Return (x, y) of the center of cell containing provided text 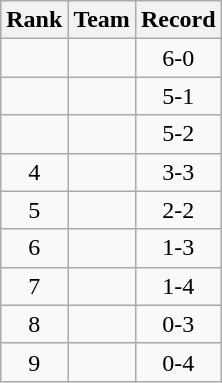
0-3 (178, 324)
6-0 (178, 58)
Team (102, 20)
8 (34, 324)
6 (34, 248)
1-4 (178, 286)
4 (34, 172)
3-3 (178, 172)
5-2 (178, 134)
0-4 (178, 362)
7 (34, 286)
5 (34, 210)
9 (34, 362)
1-3 (178, 248)
Record (178, 20)
Rank (34, 20)
5-1 (178, 96)
2-2 (178, 210)
